Pinpoint the cell where the given text exists, returning its [X, Y] midpoint coordinate. 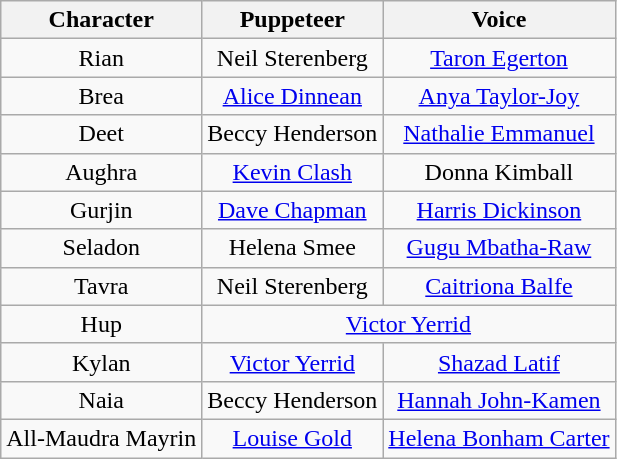
Aughra [102, 172]
Shazad Latif [499, 362]
Kylan [102, 362]
Brea [102, 96]
All-Maudra Mayrin [102, 438]
Caitriona Balfe [499, 286]
Louise Gold [292, 438]
Kevin Clash [292, 172]
Nathalie Emmanuel [499, 134]
Seladon [102, 248]
Donna Kimball [499, 172]
Harris Dickinson [499, 210]
Tavra [102, 286]
Voice [499, 20]
Anya Taylor-Joy [499, 96]
Naia [102, 400]
Deet [102, 134]
Puppeteer [292, 20]
Rian [102, 58]
Character [102, 20]
Helena Bonham Carter [499, 438]
Taron Egerton [499, 58]
Alice Dinnean [292, 96]
Helena Smee [292, 248]
Hup [102, 324]
Gugu Mbatha-Raw [499, 248]
Gurjin [102, 210]
Hannah John-Kamen [499, 400]
Dave Chapman [292, 210]
